Output the [x, y] coordinate of the center of the cell containing the given text.  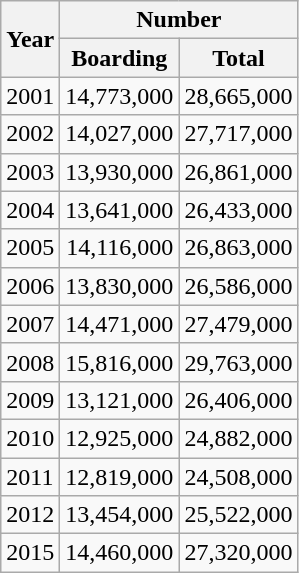
2011 [30, 477]
2009 [30, 400]
28,665,000 [238, 96]
14,116,000 [120, 248]
14,027,000 [120, 134]
13,930,000 [120, 172]
Year [30, 39]
12,819,000 [120, 477]
2005 [30, 248]
13,121,000 [120, 400]
24,508,000 [238, 477]
2004 [30, 210]
2006 [30, 286]
24,882,000 [238, 438]
26,586,000 [238, 286]
27,717,000 [238, 134]
12,925,000 [120, 438]
14,773,000 [120, 96]
26,861,000 [238, 172]
14,460,000 [120, 553]
13,830,000 [120, 286]
2007 [30, 324]
Boarding [120, 58]
2015 [30, 553]
15,816,000 [120, 362]
Number [179, 20]
2003 [30, 172]
Total [238, 58]
27,320,000 [238, 553]
13,454,000 [120, 515]
2010 [30, 438]
26,863,000 [238, 248]
2002 [30, 134]
26,406,000 [238, 400]
14,471,000 [120, 324]
13,641,000 [120, 210]
2008 [30, 362]
25,522,000 [238, 515]
27,479,000 [238, 324]
29,763,000 [238, 362]
2012 [30, 515]
2001 [30, 96]
26,433,000 [238, 210]
